Output the [x, y] coordinate of the center of the cell containing the given text.  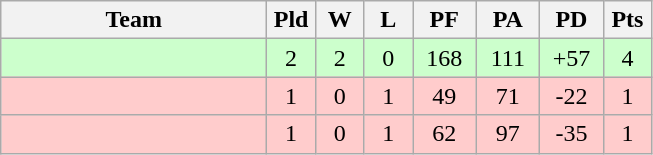
-35 [572, 134]
62 [444, 134]
Pld [292, 20]
Pts [628, 20]
L [388, 20]
97 [508, 134]
+57 [572, 58]
111 [508, 58]
PF [444, 20]
71 [508, 96]
168 [444, 58]
W [340, 20]
PA [508, 20]
4 [628, 58]
49 [444, 96]
PD [572, 20]
-22 [572, 96]
Team [134, 20]
